For the text-containing cell, return its midpoint in (X, Y) coordinate format. 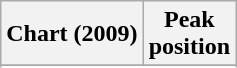
Peakposition (189, 34)
Chart (2009) (72, 34)
